Output the [x, y] coordinate of the center of the cell containing the given text.  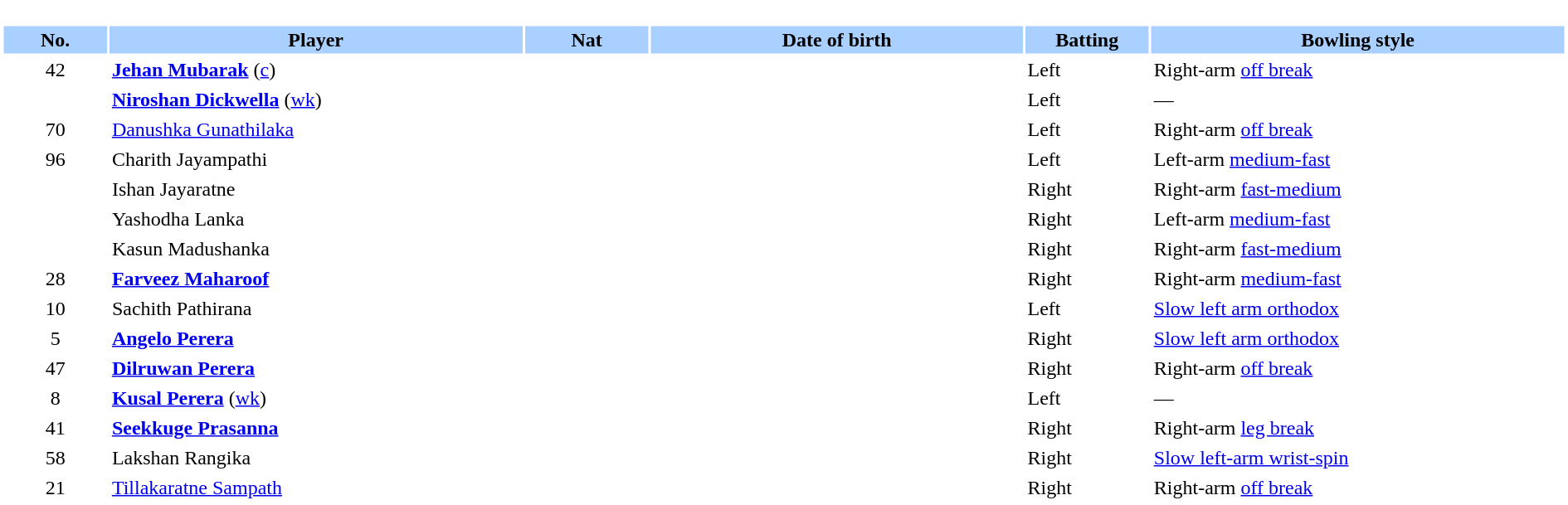
Right-arm medium-fast [1358, 279]
Niroshan Dickwella (wk) [316, 100]
Kusal Perera (wk) [316, 398]
Nat [586, 40]
Player [316, 40]
No. [55, 40]
Tillakaratne Sampath [316, 488]
Lakshan Rangika [316, 458]
28 [55, 279]
Dilruwan Perera [316, 368]
Sachith Pathirana [316, 308]
Yashodha Lanka [316, 219]
Farveez Maharoof [316, 279]
Batting [1087, 40]
Seekkuge Prasanna [316, 428]
Slow left-arm wrist-spin [1358, 458]
Right-arm leg break [1358, 428]
Charith Jayampathi [316, 159]
Ishan Jayaratne [316, 189]
41 [55, 428]
Jehan Mubarak (c) [316, 70]
5 [55, 338]
Bowling style [1358, 40]
8 [55, 398]
42 [55, 70]
10 [55, 308]
21 [55, 488]
Date of birth [837, 40]
Angelo Perera [316, 338]
Danushka Gunathilaka [316, 129]
70 [55, 129]
47 [55, 368]
96 [55, 159]
58 [55, 458]
Kasun Madushanka [316, 249]
